Return the (x, y) coordinate for the center point of the cell that contains the specified text.  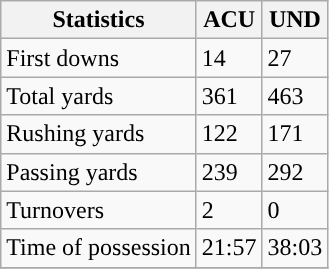
38:03 (295, 248)
171 (295, 134)
122 (229, 134)
Passing yards (99, 172)
361 (229, 96)
Statistics (99, 20)
First downs (99, 58)
Total yards (99, 96)
292 (295, 172)
239 (229, 172)
2 (229, 210)
21:57 (229, 248)
27 (295, 58)
UND (295, 20)
Rushing yards (99, 134)
Turnovers (99, 210)
463 (295, 96)
ACU (229, 20)
Time of possession (99, 248)
0 (295, 210)
14 (229, 58)
